Return the (X, Y) coordinate for the center point of the cell that contains the specified text.  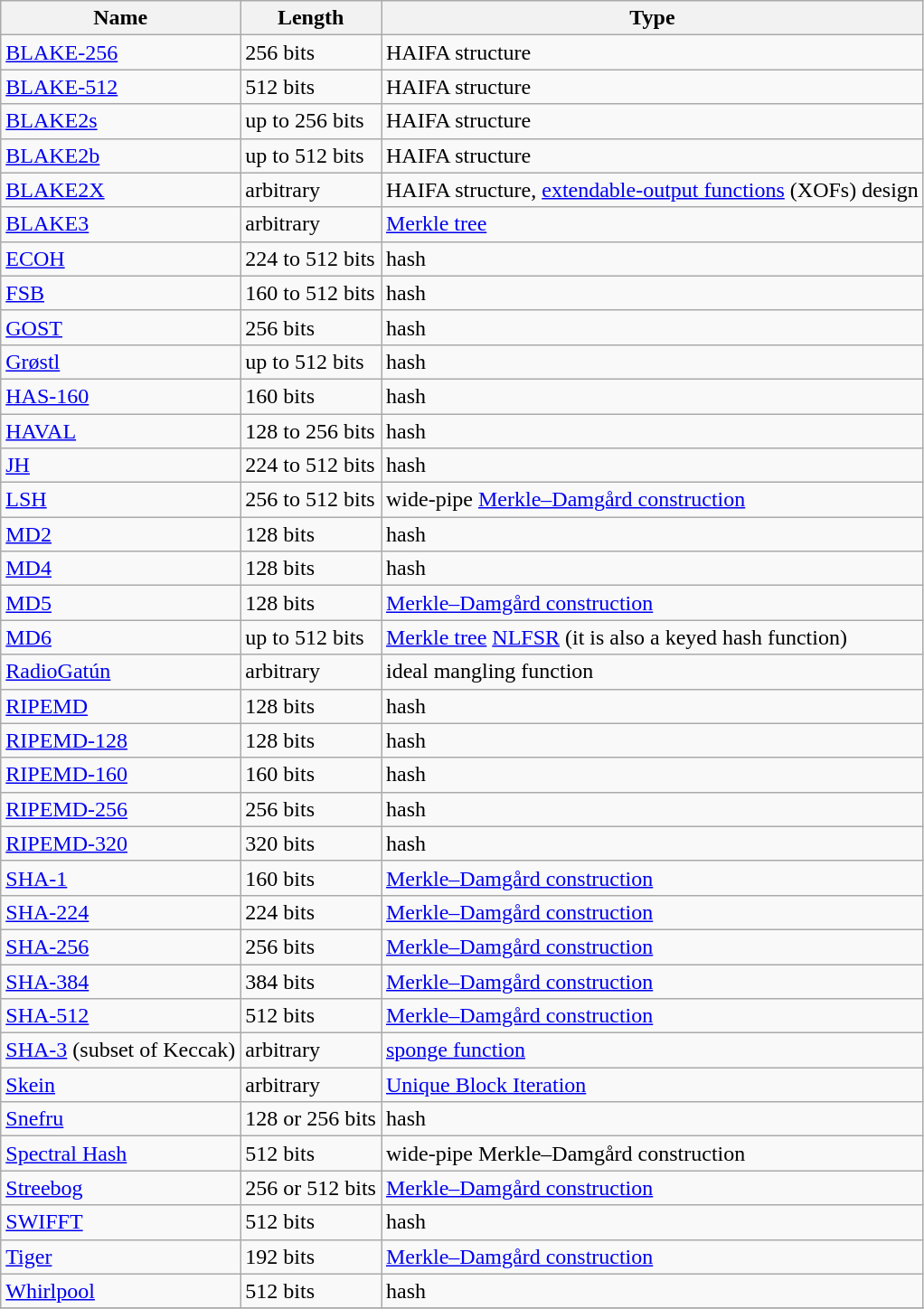
Unique Block Iteration (653, 1085)
Snefru (121, 1119)
224 bits (311, 912)
RIPEMD (121, 706)
RIPEMD-256 (121, 809)
BLAKE-256 (121, 52)
192 bits (311, 1257)
SWIFFT (121, 1222)
MD6 (121, 637)
MD5 (121, 603)
384 bits (311, 981)
BLAKE-512 (121, 87)
RIPEMD-320 (121, 843)
160 to 512 bits (311, 293)
SHA-1 (121, 878)
RIPEMD-128 (121, 740)
SHA-256 (121, 946)
Merkle tree (653, 224)
SHA-512 (121, 1016)
HAVAL (121, 431)
JH (121, 466)
SHA-224 (121, 912)
MD4 (121, 569)
BLAKE2b (121, 155)
Grøstl (121, 362)
GOST (121, 327)
128 or 256 bits (311, 1119)
Whirlpool (121, 1291)
ideal mangling function (653, 672)
ECOH (121, 259)
FSB (121, 293)
BLAKE2X (121, 190)
Tiger (121, 1257)
RadioGatún (121, 672)
BLAKE3 (121, 224)
BLAKE2s (121, 121)
Streebog (121, 1188)
Merkle tree NLFSR (it is also a keyed hash function) (653, 637)
MD2 (121, 534)
Spectral Hash (121, 1154)
Length (311, 18)
SHA-3 (subset of Keccak) (121, 1050)
Name (121, 18)
HAS-160 (121, 396)
LSH (121, 500)
256 to 512 bits (311, 500)
up to 256 bits (311, 121)
Type (653, 18)
sponge function (653, 1050)
256 or 512 bits (311, 1188)
SHA-384 (121, 981)
Skein (121, 1085)
320 bits (311, 843)
128 to 256 bits (311, 431)
HAIFA structure, extendable-output functions (XOFs) design (653, 190)
RIPEMD-160 (121, 775)
